Determine the [X, Y] coordinate at the center of the cell enclosing the given text.  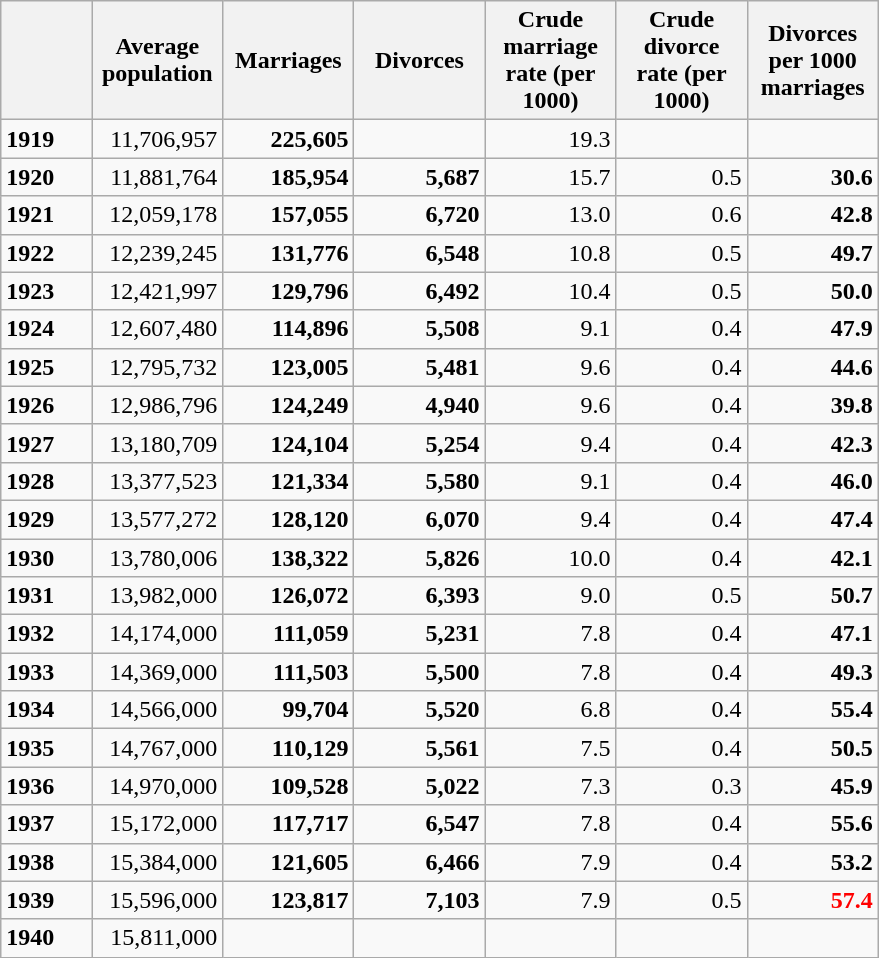
0.6 [682, 215]
5,826 [420, 557]
110,129 [288, 748]
12,795,732 [158, 367]
129,796 [288, 291]
1938 [46, 862]
10.4 [550, 291]
1934 [46, 710]
6,548 [420, 253]
5,254 [420, 443]
4,940 [420, 405]
1931 [46, 596]
5,508 [420, 329]
5,687 [420, 177]
10.0 [550, 557]
12,986,796 [158, 405]
1930 [46, 557]
1920 [46, 177]
13.0 [550, 215]
55.4 [812, 710]
14,566,000 [158, 710]
12,239,245 [158, 253]
50.5 [812, 748]
Divorces [420, 60]
Divorces per 1000 marriages [812, 60]
6,492 [420, 291]
5,580 [420, 481]
7,103 [420, 900]
50.7 [812, 596]
9.0 [550, 596]
14,369,000 [158, 672]
99,704 [288, 710]
15,596,000 [158, 900]
45.9 [812, 786]
42.3 [812, 443]
15,384,000 [158, 862]
114,896 [288, 329]
1921 [46, 215]
13,982,000 [158, 596]
49.7 [812, 253]
5,231 [420, 634]
15.7 [550, 177]
6,070 [420, 519]
11,881,764 [158, 177]
1932 [46, 634]
157,055 [288, 215]
1928 [46, 481]
0.3 [682, 786]
12,607,480 [158, 329]
14,970,000 [158, 786]
47.1 [812, 634]
121,334 [288, 481]
50.0 [812, 291]
1939 [46, 900]
126,072 [288, 596]
7.5 [550, 748]
Crude divorce rate (per 1000) [682, 60]
47.4 [812, 519]
128,120 [288, 519]
15,811,000 [158, 938]
12,059,178 [158, 215]
1937 [46, 824]
1935 [46, 748]
6.8 [550, 710]
123,817 [288, 900]
30.6 [812, 177]
1940 [46, 938]
57.4 [812, 900]
1927 [46, 443]
117,717 [288, 824]
123,005 [288, 367]
121,605 [288, 862]
124,104 [288, 443]
13,180,709 [158, 443]
1922 [46, 253]
11,706,957 [158, 139]
6,720 [420, 215]
109,528 [288, 786]
111,059 [288, 634]
6,393 [420, 596]
47.9 [812, 329]
7.3 [550, 786]
14,767,000 [158, 748]
1923 [46, 291]
13,377,523 [158, 481]
5,500 [420, 672]
5,481 [420, 367]
44.6 [812, 367]
185,954 [288, 177]
5,520 [420, 710]
124,249 [288, 405]
1936 [46, 786]
Average population [158, 60]
1924 [46, 329]
Marriages [288, 60]
6,547 [420, 824]
6,466 [420, 862]
39.8 [812, 405]
13,780,006 [158, 557]
5,561 [420, 748]
42.8 [812, 215]
46.0 [812, 481]
111,503 [288, 672]
1919 [46, 139]
1925 [46, 367]
15,172,000 [158, 824]
Crude marriage rate (per 1000) [550, 60]
225,605 [288, 139]
53.2 [812, 862]
14,174,000 [158, 634]
12,421,997 [158, 291]
49.3 [812, 672]
1929 [46, 519]
19.3 [550, 139]
1926 [46, 405]
10.8 [550, 253]
5,022 [420, 786]
138,322 [288, 557]
1933 [46, 672]
131,776 [288, 253]
55.6 [812, 824]
13,577,272 [158, 519]
42.1 [812, 557]
